Detect which cell encompasses the target text, then output its (x, y) center coordinate. 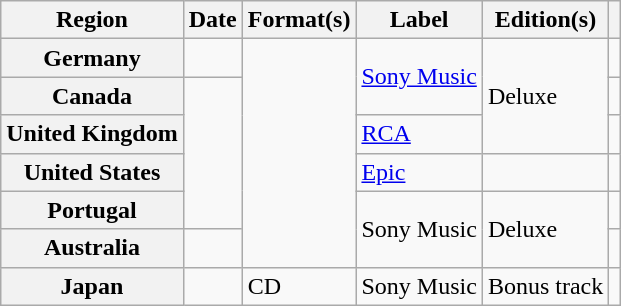
Australia (92, 248)
CD (299, 286)
Format(s) (299, 20)
Germany (92, 58)
Label (419, 20)
Edition(s) (545, 20)
Epic (419, 172)
United Kingdom (92, 134)
Region (92, 20)
Bonus track (545, 286)
Canada (92, 96)
RCA (419, 134)
United States (92, 172)
Date (212, 20)
Japan (92, 286)
Portugal (92, 210)
